For the text-containing cell, return its midpoint in (X, Y) coordinate format. 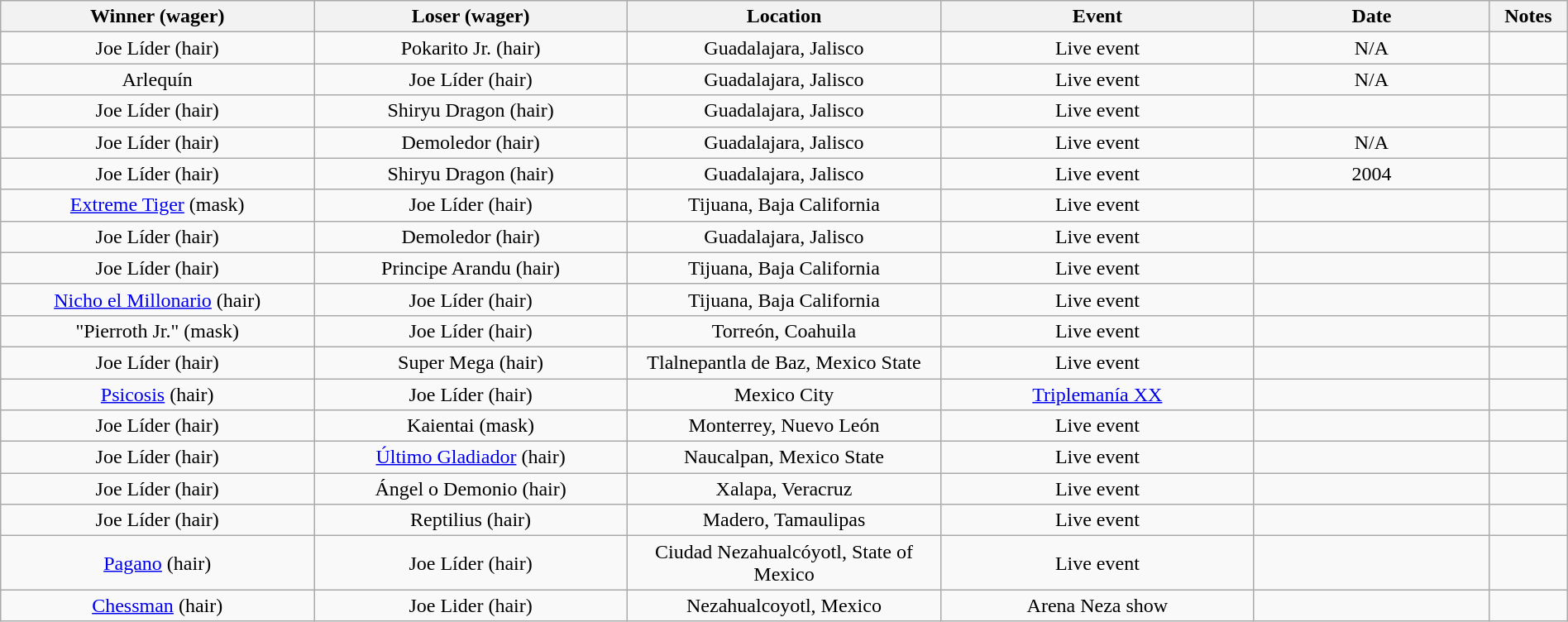
Principe Arandu (hair) (471, 268)
Triplemanía XX (1097, 395)
Winner (wager) (157, 17)
Mexico City (784, 395)
Pagano (hair) (157, 562)
Torreón, Coahuila (784, 331)
Chessman (hair) (157, 605)
Pokarito Jr. (hair) (471, 48)
Super Mega (hair) (471, 362)
Nicho el Millonario (hair) (157, 299)
Nezahualcoyotl, Mexico (784, 605)
Notes (1528, 17)
Psicosis (hair) (157, 395)
Último Gladiador (hair) (471, 457)
Naucalpan, Mexico State (784, 457)
Madero, Tamaulipas (784, 520)
Tlalnepantla de Baz, Mexico State (784, 362)
Location (784, 17)
Monterrey, Nuevo León (784, 426)
Date (1371, 17)
Reptilius (hair) (471, 520)
Xalapa, Veracruz (784, 489)
Loser (wager) (471, 17)
Ciudad Nezahualcóyotl, State of Mexico (784, 562)
2004 (1371, 174)
Arlequín (157, 79)
Arena Neza show (1097, 605)
"Pierroth Jr." (mask) (157, 331)
Kaientai (mask) (471, 426)
Event (1097, 17)
Joe Lider (hair) (471, 605)
Ángel o Demonio (hair) (471, 489)
Extreme Tiger (mask) (157, 205)
